Return [X, Y] of the center of cell containing provided text 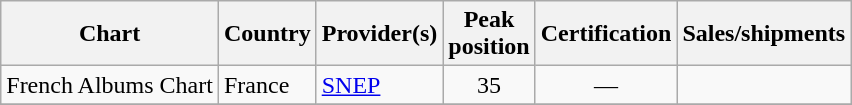
Country [267, 34]
Sales/shipments [764, 34]
French Albums Chart [110, 85]
Chart [110, 34]
— [606, 85]
France [267, 85]
35 [489, 85]
Provider(s) [380, 34]
Certification [606, 34]
Peakposition [489, 34]
SNEP [380, 85]
